Detect which cell encompasses the target text, then output its (X, Y) center coordinate. 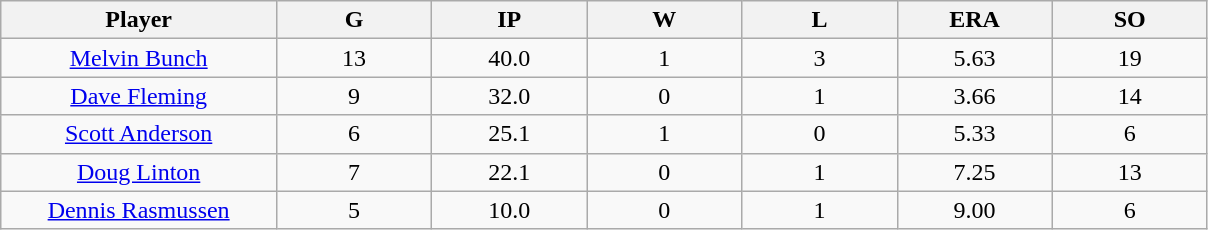
22.1 (510, 172)
7.25 (974, 172)
9.00 (974, 210)
40.0 (510, 58)
25.1 (510, 134)
Dennis Rasmussen (139, 210)
L (820, 20)
9 (354, 96)
5.33 (974, 134)
Dave Fleming (139, 96)
Melvin Bunch (139, 58)
10.0 (510, 210)
7 (354, 172)
SO (1130, 20)
Doug Linton (139, 172)
Scott Anderson (139, 134)
3.66 (974, 96)
5.63 (974, 58)
IP (510, 20)
ERA (974, 20)
Player (139, 20)
W (664, 20)
5 (354, 210)
32.0 (510, 96)
G (354, 20)
3 (820, 58)
19 (1130, 58)
14 (1130, 96)
